Find where the given text appears and provide that cell's center as (X, Y) coordinate. 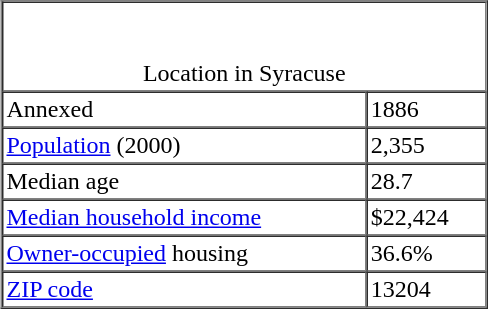
ZIP code (184, 290)
36.6% (426, 254)
28.7 (426, 182)
Location in Syracuse (244, 47)
1886 (426, 110)
$22,424 (426, 218)
Annexed (184, 110)
2,355 (426, 146)
Median household income (184, 218)
13204 (426, 290)
Population (2000) (184, 146)
Median age (184, 182)
Owner-occupied housing (184, 254)
